Identify which cell holds the provided text, then report its [X, Y] central coordinate. 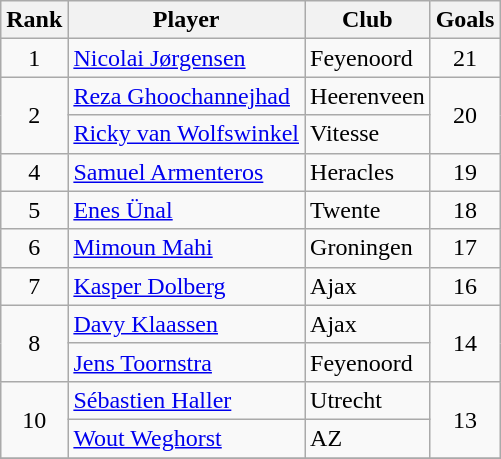
20 [465, 115]
Vitesse [368, 134]
4 [34, 172]
21 [465, 58]
Reza Ghoochannejhad [186, 96]
Groningen [368, 248]
Jens Toornstra [186, 362]
Enes Ünal [186, 210]
16 [465, 286]
13 [465, 419]
8 [34, 343]
5 [34, 210]
14 [465, 343]
Club [368, 20]
Heerenveen [368, 96]
Heracles [368, 172]
10 [34, 419]
7 [34, 286]
Sébastien Haller [186, 400]
1 [34, 58]
Davy Klaassen [186, 324]
Samuel Armenteros [186, 172]
Mimoun Mahi [186, 248]
Ricky van Wolfswinkel [186, 134]
Rank [34, 20]
AZ [368, 438]
18 [465, 210]
Utrecht [368, 400]
17 [465, 248]
6 [34, 248]
Wout Weghorst [186, 438]
2 [34, 115]
Player [186, 20]
Nicolai Jørgensen [186, 58]
Twente [368, 210]
19 [465, 172]
Goals [465, 20]
Kasper Dolberg [186, 286]
